From the cell containing the given text, extract its center point as [x, y] coordinate. 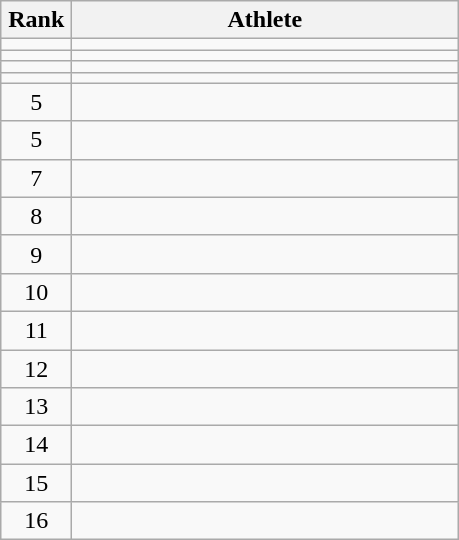
16 [36, 521]
15 [36, 483]
8 [36, 216]
10 [36, 292]
13 [36, 407]
9 [36, 254]
12 [36, 369]
11 [36, 330]
7 [36, 178]
Rank [36, 20]
Athlete [265, 20]
14 [36, 445]
